From the cell containing the given text, extract its center point as [x, y] coordinate. 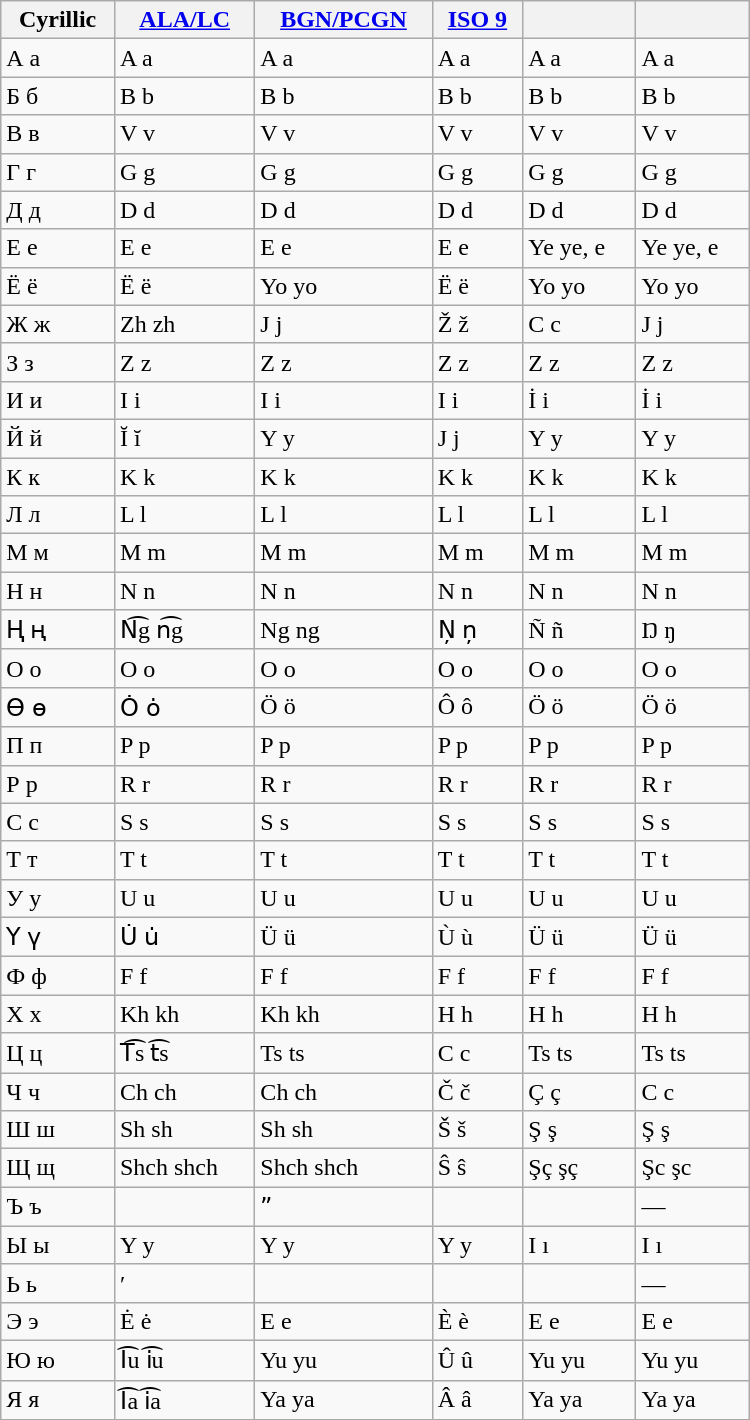
П п [58, 746]
Č č [478, 1091]
BGN/PCGN [344, 20]
Ȯ ȯ [184, 707]
I͡u i͡u [184, 1360]
Ө ө [58, 707]
Я я [58, 1400]
Ү ү [58, 937]
Ь ь [58, 1283]
Ĭ ĭ [184, 438]
О о [58, 668]
Ñ ñ [580, 630]
Ŋ ŋ [692, 630]
Zh zh [184, 324]
Ç ç [580, 1091]
Б б [58, 96]
È è [478, 1321]
Х х [58, 1014]
N̦ n̦ [478, 630]
Е е [58, 248]
Ù ù [478, 937]
К к [58, 477]
Ъ ъ [58, 1207]
А а [58, 58]
Cyrillic [58, 20]
Şc şc [692, 1168]
I͡a i͡a [184, 1400]
Ю ю [58, 1360]
Š š [478, 1130]
Щ щ [58, 1168]
T͡s t͡s [184, 1053]
Д д [58, 210]
Şç şç [580, 1168]
Û û [478, 1360]
В в [58, 134]
Л л [58, 515]
Ж ж [58, 324]
Э э [58, 1321]
Т т [58, 860]
Ц ц [58, 1053]
З з [58, 362]
Ё ё [58, 286]
Й й [58, 438]
Г г [58, 172]
ˮ [344, 1207]
Ы ы [58, 1245]
И и [58, 400]
Н н [58, 591]
Ш ш [58, 1130]
Р р [58, 784]
Ң ң [58, 630]
Ф ф [58, 976]
С с [58, 822]
Ô ô [478, 707]
У у [58, 898]
Ž ž [478, 324]
U̇ u̇ [184, 937]
N͡g n͡g [184, 630]
Ng ng [344, 630]
ISO 9 [478, 20]
Ŝ ŝ [478, 1168]
′ [184, 1283]
Â â [478, 1400]
М м [58, 553]
Ė ė [184, 1321]
ALA/LC [184, 20]
Ч ч [58, 1091]
